Output the [X, Y] coordinate of the center of the cell containing the given text.  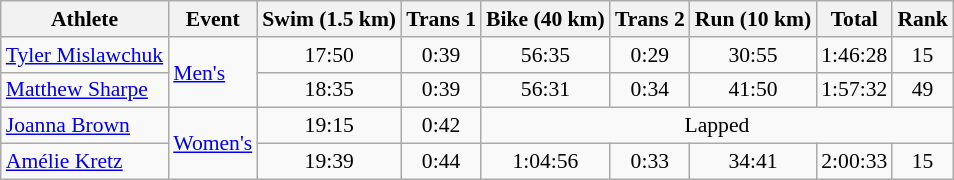
0:33 [650, 162]
56:31 [546, 90]
2:00:33 [854, 162]
Tyler Mislawchuk [84, 55]
Joanna Brown [84, 126]
Total [854, 19]
1:57:32 [854, 90]
Men's [212, 72]
19:39 [329, 162]
1:04:56 [546, 162]
18:35 [329, 90]
0:34 [650, 90]
Bike (40 km) [546, 19]
56:35 [546, 55]
30:55 [753, 55]
0:42 [441, 126]
Trans 1 [441, 19]
1:46:28 [854, 55]
49 [922, 90]
0:44 [441, 162]
Women's [212, 144]
Rank [922, 19]
19:15 [329, 126]
Amélie Kretz [84, 162]
Event [212, 19]
Swim (1.5 km) [329, 19]
0:29 [650, 55]
Trans 2 [650, 19]
Athlete [84, 19]
34:41 [753, 162]
Run (10 km) [753, 19]
17:50 [329, 55]
41:50 [753, 90]
Lapped [717, 126]
Matthew Sharpe [84, 90]
